Scan for the cell matching the given text and deliver its (x, y) coordinate at center. 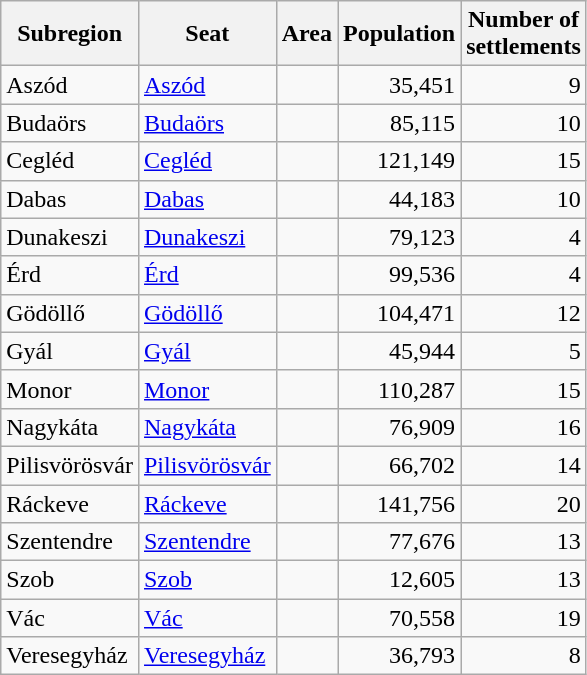
8 (524, 656)
19 (524, 618)
79,123 (400, 237)
16 (524, 427)
20 (524, 503)
14 (524, 465)
45,944 (400, 351)
35,451 (400, 85)
76,909 (400, 427)
5 (524, 351)
36,793 (400, 656)
Area (306, 34)
Seat (207, 34)
99,536 (400, 275)
9 (524, 85)
77,676 (400, 542)
104,471 (400, 313)
Subregion (70, 34)
44,183 (400, 199)
Number ofsettlements (524, 34)
Population (400, 34)
70,558 (400, 618)
141,756 (400, 503)
121,149 (400, 161)
66,702 (400, 465)
12,605 (400, 580)
85,115 (400, 123)
12 (524, 313)
110,287 (400, 389)
